Pinpoint the cell where the given text exists, returning its [x, y] midpoint coordinate. 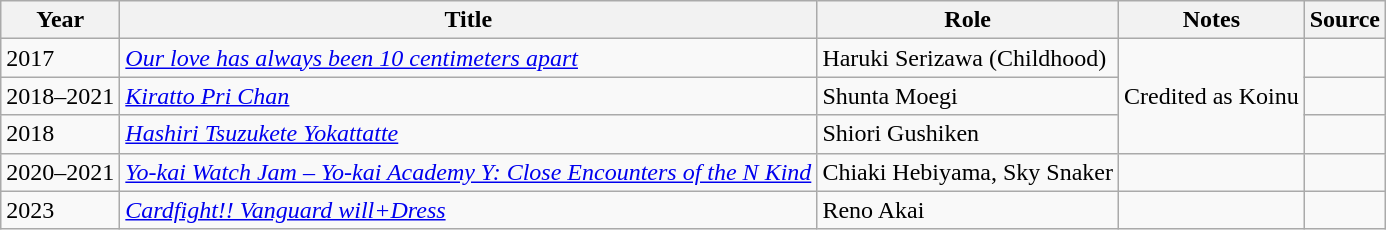
Haruki Serizawa (Childhood) [968, 58]
Yo-kai Watch Jam – Yo-kai Academy Y: Close Encounters of the N Kind [468, 172]
Year [60, 20]
Notes [1212, 20]
Cardfight!! Vanguard will+Dress [468, 210]
2018–2021 [60, 96]
2018 [60, 134]
2023 [60, 210]
Reno Akai [968, 210]
Shiori Gushiken [968, 134]
Our love has always been 10 centimeters apart [468, 58]
Kiratto Pri Chan [468, 96]
Chiaki Hebiyama, Sky Snaker [968, 172]
Hashiri Tsuzukete Yokattatte [468, 134]
Title [468, 20]
2020–2021 [60, 172]
Shunta Moegi [968, 96]
Role [968, 20]
Source [1344, 20]
Credited as Koinu [1212, 96]
2017 [60, 58]
